Search for the cell housing the specified text and yield its (X, Y) center coordinate. 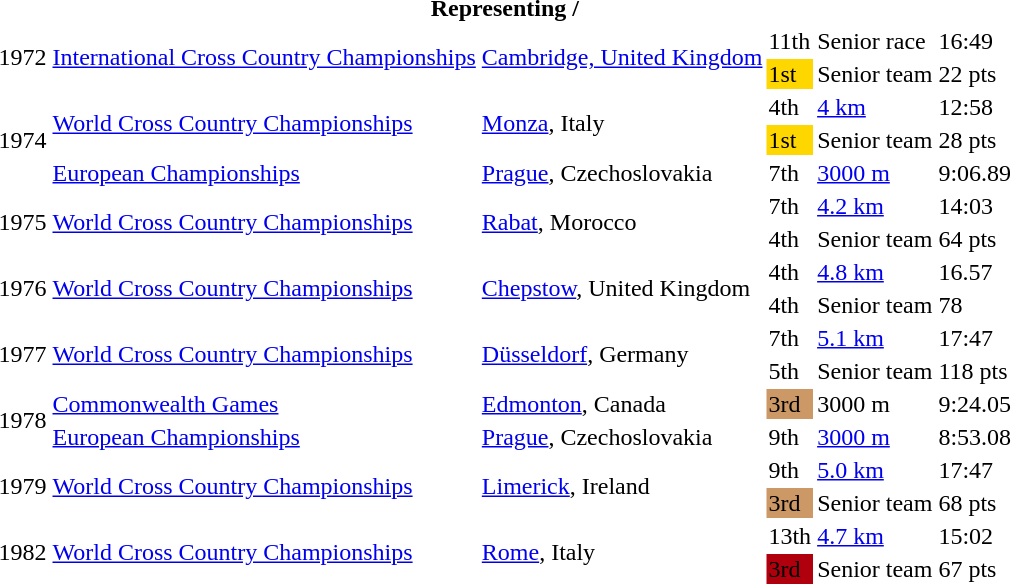
5.0 km (875, 470)
Edmonton, Canada (622, 404)
Düsseldorf, Germany (622, 354)
4.2 km (875, 206)
Senior race (875, 41)
International Cross Country Championships (264, 58)
Rome, Italy (622, 552)
4.8 km (875, 272)
11th (790, 41)
5.1 km (875, 338)
Limerick, Ireland (622, 486)
Monza, Italy (622, 124)
13th (790, 536)
5th (790, 371)
Cambridge, United Kingdom (622, 58)
Rabat, Morocco (622, 222)
4.7 km (875, 536)
Commonwealth Games (264, 404)
4 km (875, 107)
Chepstow, United Kingdom (622, 288)
